Locate the cell with the specified text and output its (X, Y) center coordinate. 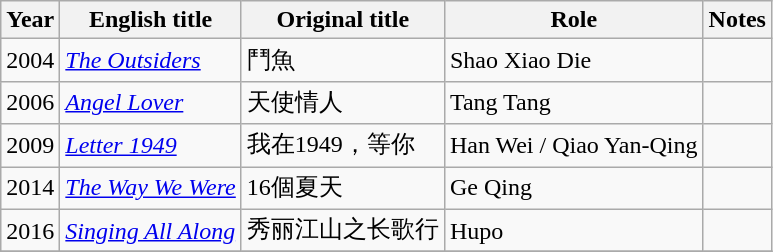
The Way We Were (151, 188)
Year (30, 20)
English title (151, 20)
2004 (30, 60)
Ge Qing (574, 188)
Angel Lover (151, 102)
The Outsiders (151, 60)
Notes (737, 20)
秀丽江山之长歌行 (342, 230)
2009 (30, 146)
天使情人 (342, 102)
Singing All Along (151, 230)
鬥魚 (342, 60)
我在1949，等你 (342, 146)
2006 (30, 102)
Tang Tang (574, 102)
Letter 1949 (151, 146)
Role (574, 20)
2014 (30, 188)
Han Wei / Qiao Yan-Qing (574, 146)
2016 (30, 230)
Original title (342, 20)
16個夏天 (342, 188)
Shao Xiao Die (574, 60)
Hupo (574, 230)
